Output the (X, Y) coordinate of the center of the cell containing the given text.  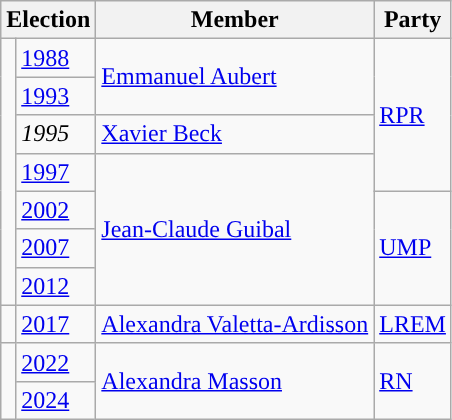
1995 (56, 134)
UMP (413, 248)
Jean-Claude Guibal (235, 229)
Party (413, 20)
2017 (56, 324)
1993 (56, 96)
Alexandra Valetta-Ardisson (235, 324)
Member (235, 20)
2022 (56, 362)
RN (413, 381)
Emmanuel Aubert (235, 77)
Xavier Beck (235, 134)
2002 (56, 210)
1997 (56, 172)
RPR (413, 115)
1988 (56, 58)
2012 (56, 286)
Election (48, 20)
Alexandra Masson (235, 381)
2024 (56, 400)
LREM (413, 324)
2007 (56, 248)
